Provide the [x, y] coordinate of the cell's center where the given text is located.  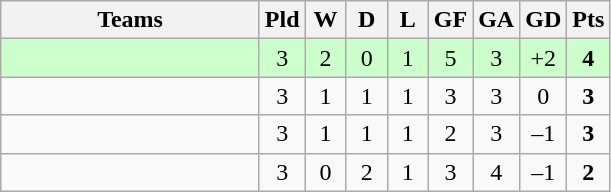
Pld [282, 20]
GF [450, 20]
W [326, 20]
GD [544, 20]
Pts [588, 20]
GA [496, 20]
L [408, 20]
+2 [544, 58]
Teams [130, 20]
D [366, 20]
5 [450, 58]
